Output the (X, Y) coordinate of the center of the cell containing the given text.  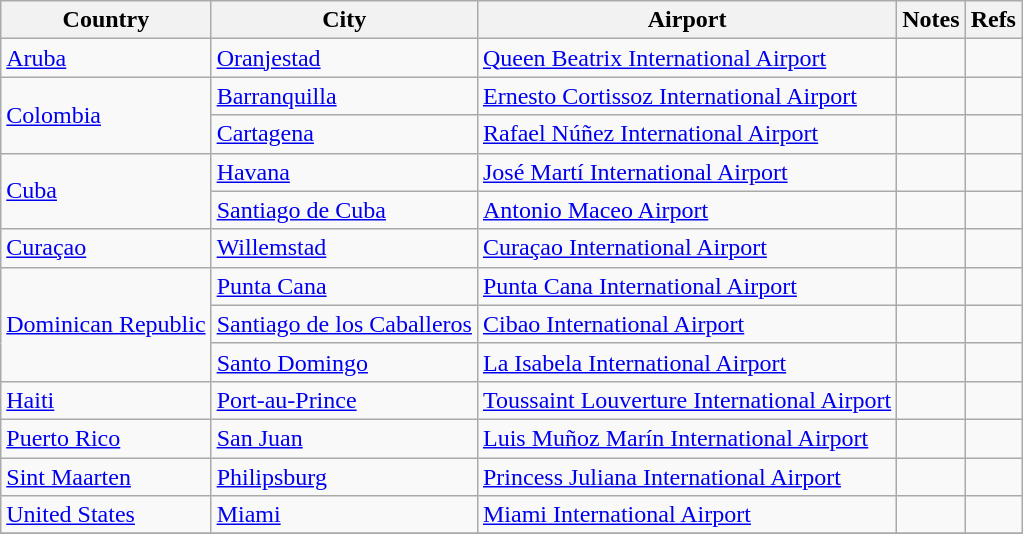
Curaçao International Airport (686, 248)
Santiago de Cuba (344, 210)
José Martí International Airport (686, 172)
Cibao International Airport (686, 324)
United States (106, 515)
Curaçao (106, 248)
Cartagena (344, 134)
Refs (993, 20)
Philipsburg (344, 477)
Princess Juliana International Airport (686, 477)
Colombia (106, 115)
Country (106, 20)
Airport (686, 20)
Punta Cana (344, 286)
Port-au-Prince (344, 400)
Luis Muñoz Marín International Airport (686, 438)
Miami (344, 515)
Aruba (106, 58)
Oranjestad (344, 58)
Puerto Rico (106, 438)
Ernesto Cortissoz International Airport (686, 96)
Santo Domingo (344, 362)
Barranquilla (344, 96)
Punta Cana International Airport (686, 286)
Toussaint Louverture International Airport (686, 400)
Antonio Maceo Airport (686, 210)
Queen Beatrix International Airport (686, 58)
Sint Maarten (106, 477)
Santiago de los Caballeros (344, 324)
Cuba (106, 191)
San Juan (344, 438)
Havana (344, 172)
La Isabela International Airport (686, 362)
Willemstad (344, 248)
City (344, 20)
Rafael Núñez International Airport (686, 134)
Haiti (106, 400)
Miami International Airport (686, 515)
Notes (931, 20)
Dominican Republic (106, 324)
